Output the (X, Y) coordinate of the center of the cell containing the given text.  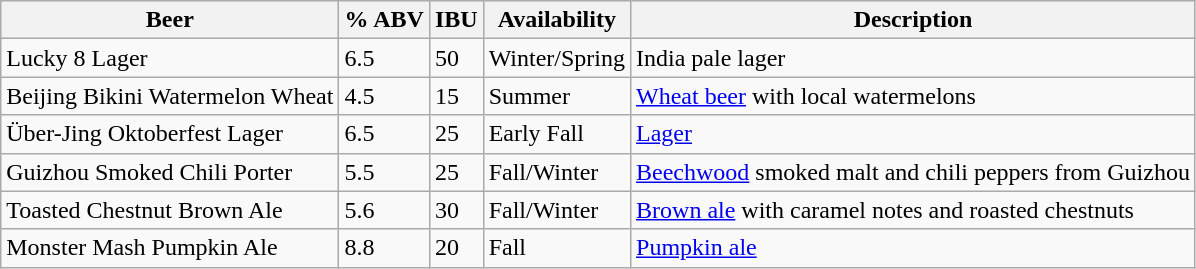
Guizhou Smoked Chili Porter (170, 172)
Early Fall (556, 134)
Availability (556, 20)
5.5 (384, 172)
Beijing Bikini Watermelon Wheat (170, 96)
Monster Mash Pumpkin Ale (170, 248)
Lucky 8 Lager (170, 58)
India pale lager (914, 58)
Fall (556, 248)
30 (456, 210)
Toasted Chestnut Brown Ale (170, 210)
8.8 (384, 248)
Pumpkin ale (914, 248)
20 (456, 248)
Summer (556, 96)
Wheat beer with local watermelons (914, 96)
Lager (914, 134)
Winter/Spring (556, 58)
5.6 (384, 210)
Über-Jing Oktoberfest Lager (170, 134)
50 (456, 58)
Brown ale with caramel notes and roasted chestnuts (914, 210)
4.5 (384, 96)
% ABV (384, 20)
Beer (170, 20)
Description (914, 20)
IBU (456, 20)
15 (456, 96)
Beechwood smoked malt and chili peppers from Guizhou (914, 172)
